Return [X, Y] of the center of cell containing provided text 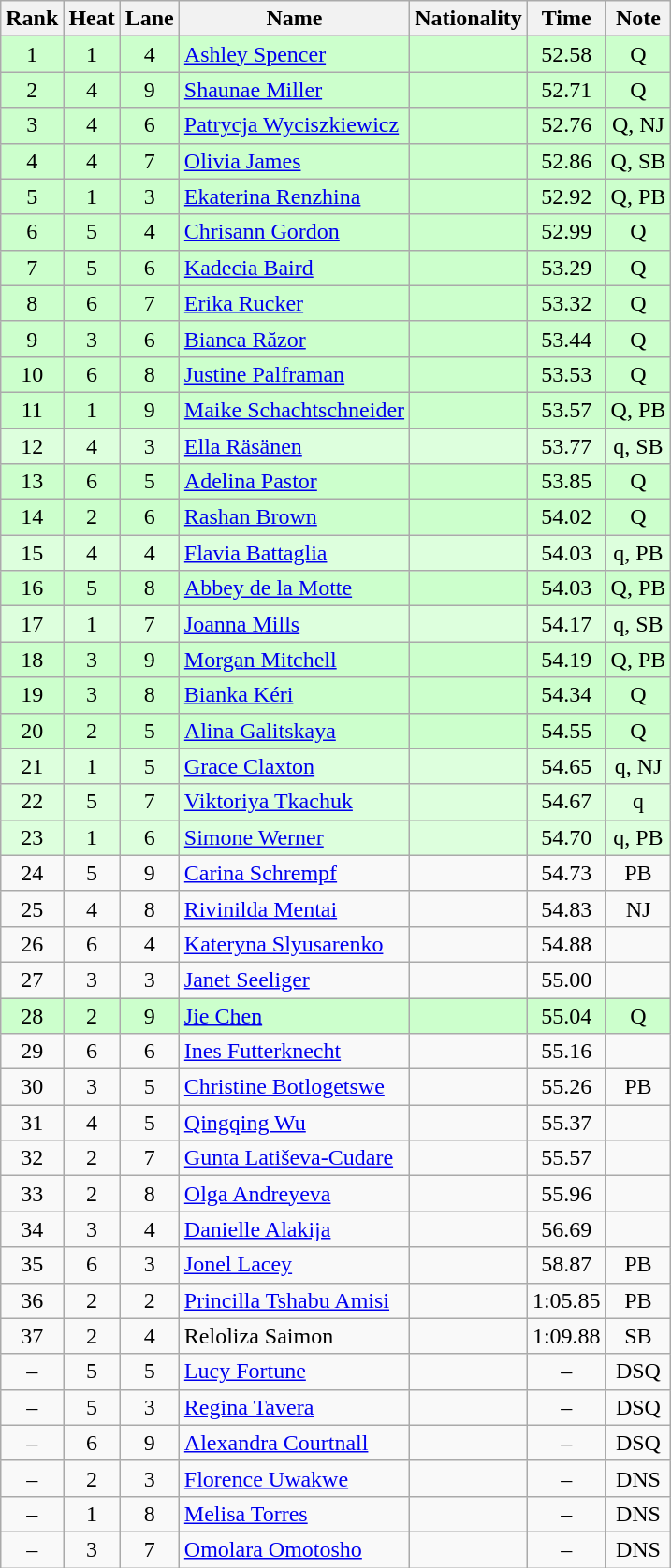
54.67 [566, 802]
53.57 [566, 410]
55.04 [566, 1015]
Reloliza Saimon [294, 1336]
Grace Claxton [294, 766]
Erika Rucker [294, 303]
SB [638, 1336]
Bianca Răzor [294, 339]
17 [32, 624]
Shaunae Miller [294, 90]
Rivinilda Mentai [294, 908]
Jonel Lacey [294, 1265]
Justine Palframan [294, 374]
23 [32, 837]
Ella Räsänen [294, 446]
54.55 [566, 731]
Adelina Pastor [294, 482]
54.65 [566, 766]
10 [32, 374]
1:05.85 [566, 1300]
24 [32, 873]
27 [32, 980]
Abbey de la Motte [294, 588]
18 [32, 660]
1:09.88 [566, 1336]
53.53 [566, 374]
54.02 [566, 517]
Heat [92, 19]
30 [32, 1087]
Carina Schrempf [294, 873]
52.71 [566, 90]
Alina Galitskaya [294, 731]
54.17 [566, 624]
55.00 [566, 980]
33 [32, 1194]
32 [32, 1158]
Nationality [469, 19]
q [638, 802]
29 [32, 1052]
Q, NJ [638, 125]
Lane [150, 19]
56.69 [566, 1229]
55.96 [566, 1194]
34 [32, 1229]
NJ [638, 908]
Flavia Battaglia [294, 553]
58.87 [566, 1265]
Omolara Omotosho [294, 1549]
52.76 [566, 125]
53.85 [566, 482]
Maike Schachtschneider [294, 410]
11 [32, 410]
Chrisann Gordon [294, 232]
55.26 [566, 1087]
25 [32, 908]
Rashan Brown [294, 517]
54.19 [566, 660]
Rank [32, 19]
15 [32, 553]
54.73 [566, 873]
Note [638, 19]
Ekaterina Renzhina [294, 196]
Princilla Tshabu Amisi [294, 1300]
13 [32, 482]
q, NJ [638, 766]
Kadecia Baird [294, 268]
Gunta Latiševa-Cudare [294, 1158]
52.92 [566, 196]
Christine Botlogetswe [294, 1087]
Olivia James [294, 161]
54.83 [566, 908]
Joanna Mills [294, 624]
Lucy Fortune [294, 1372]
31 [32, 1123]
14 [32, 517]
21 [32, 766]
Jie Chen [294, 1015]
Time [566, 19]
Simone Werner [294, 837]
20 [32, 731]
53.77 [566, 446]
Ashley Spencer [294, 54]
54.34 [566, 695]
Qingqing Wu [294, 1123]
Morgan Mitchell [294, 660]
52.99 [566, 232]
16 [32, 588]
55.57 [566, 1158]
54.70 [566, 837]
54.88 [566, 944]
Ines Futterknecht [294, 1052]
22 [32, 802]
Danielle Alakija [294, 1229]
53.44 [566, 339]
52.86 [566, 161]
37 [32, 1336]
55.37 [566, 1123]
36 [32, 1300]
Regina Tavera [294, 1407]
Florence Uwakwe [294, 1478]
Q, SB [638, 161]
12 [32, 446]
Melisa Torres [294, 1514]
Bianka Kéri [294, 695]
Kateryna Slyusarenko [294, 944]
53.29 [566, 268]
Viktoriya Tkachuk [294, 802]
35 [32, 1265]
Olga Andreyeva [294, 1194]
28 [32, 1015]
Janet Seeliger [294, 980]
19 [32, 695]
53.32 [566, 303]
Name [294, 19]
55.16 [566, 1052]
Patrycja Wyciszkiewicz [294, 125]
52.58 [566, 54]
Alexandra Courtnall [294, 1443]
26 [32, 944]
